Provide the (x, y) coordinate of the cell's center where the given text is located.  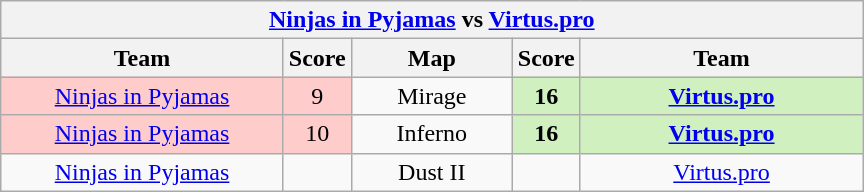
Ninjas in Pyjamas vs Virtus.pro (432, 20)
10 (317, 134)
Mirage (432, 96)
9 (317, 96)
Map (432, 58)
Inferno (432, 134)
Dust II (432, 172)
